From the cell containing the given text, extract its center point as (X, Y) coordinate. 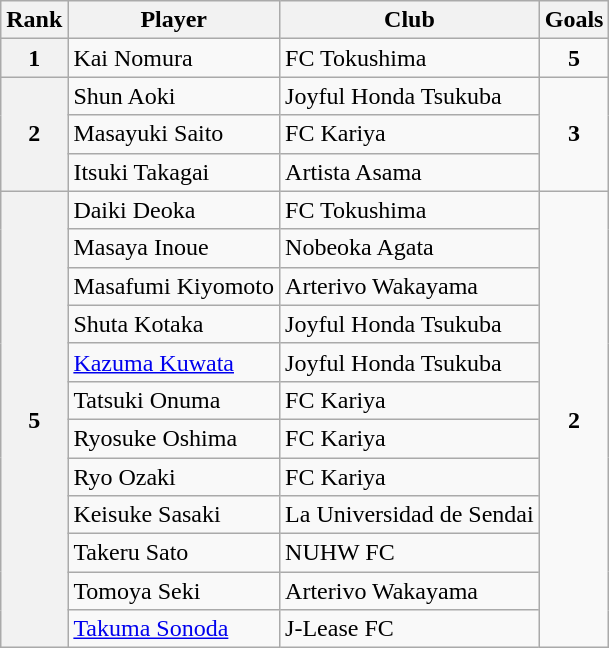
Takuma Sonoda (174, 629)
Ryosuke Oshima (174, 438)
Goals (574, 20)
Masayuki Saito (174, 134)
Daiki Deoka (174, 210)
Club (410, 20)
Tatsuki Onuma (174, 400)
Masaya Inoue (174, 248)
Itsuki Takagai (174, 172)
Player (174, 20)
Nobeoka Agata (410, 248)
3 (574, 134)
1 (34, 58)
Shuta Kotaka (174, 324)
Tomoya Seki (174, 591)
Ryo Ozaki (174, 477)
Shun Aoki (174, 96)
NUHW FC (410, 553)
Masafumi Kiyomoto (174, 286)
Rank (34, 20)
La Universidad de Sendai (410, 515)
J-Lease FC (410, 629)
Artista Asama (410, 172)
Kazuma Kuwata (174, 362)
Takeru Sato (174, 553)
Keisuke Sasaki (174, 515)
Kai Nomura (174, 58)
